Scan for the cell matching the given text and deliver its (x, y) coordinate at center. 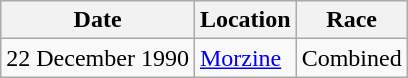
Morzine (245, 58)
Location (245, 20)
Date (98, 20)
Race (352, 20)
Combined (352, 58)
22 December 1990 (98, 58)
